Find where the given text appears and provide that cell's center as [X, Y] coordinate. 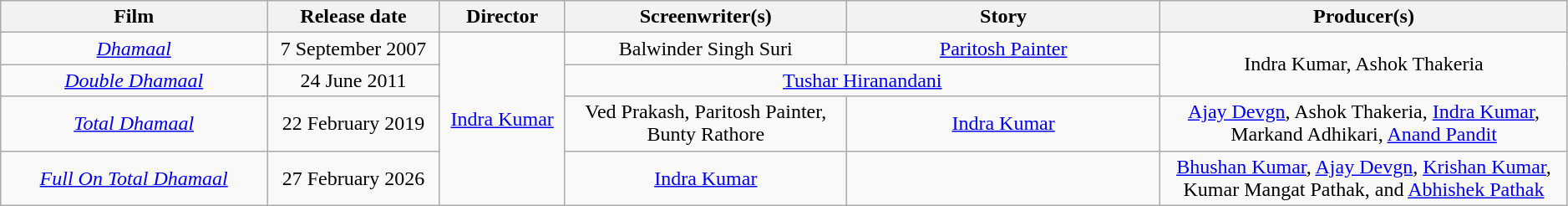
7 September 2007 [354, 49]
Tushar Hiranandani [862, 80]
27 February 2026 [354, 178]
Paritosh Painter [1004, 49]
Director [502, 17]
Release date [354, 17]
Ajay Devgn, Ashok Thakeria, Indra Kumar, Markand Adhikari, Anand Pandit [1364, 124]
Ved Prakash, Paritosh Painter, Bunty Rathore [706, 124]
22 February 2019 [354, 124]
Full On Total Dhamaal [134, 178]
Bhushan Kumar, Ajay Devgn, Krishan Kumar, Kumar Mangat Pathak, and Abhishek Pathak [1364, 178]
Balwinder Singh Suri [706, 49]
Film [134, 17]
24 June 2011 [354, 80]
Indra Kumar, Ashok Thakeria [1364, 64]
Story [1004, 17]
Producer(s) [1364, 17]
Dhamaal [134, 49]
Double Dhamaal [134, 80]
Screenwriter(s) [706, 17]
Total Dhamaal [134, 124]
